Extract the [x, y] coordinate from the center of the cell holding the provided text.  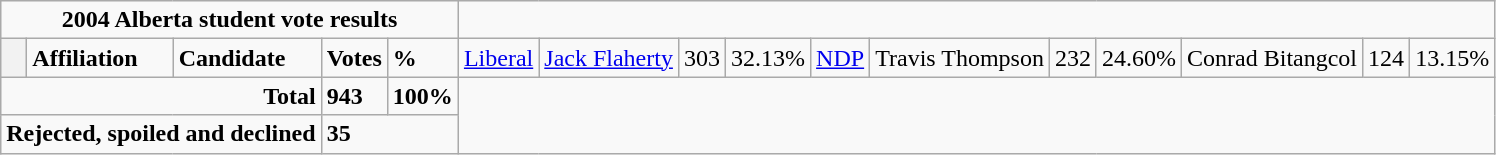
24.60% [1138, 58]
Travis Thompson [960, 58]
Conrad Bitangcol [1272, 58]
% [422, 58]
943 [354, 96]
35 [390, 134]
Total [161, 96]
13.15% [1452, 58]
32.13% [768, 58]
232 [1072, 58]
Affiliation [100, 58]
NDP [840, 58]
124 [1386, 58]
2004 Alberta student vote results [230, 20]
Votes [354, 58]
Rejected, spoiled and declined [161, 134]
Jack Flaherty [609, 58]
303 [702, 58]
Liberal [498, 58]
Candidate [247, 58]
100% [422, 96]
